Return (X, Y) of the center of cell containing provided text 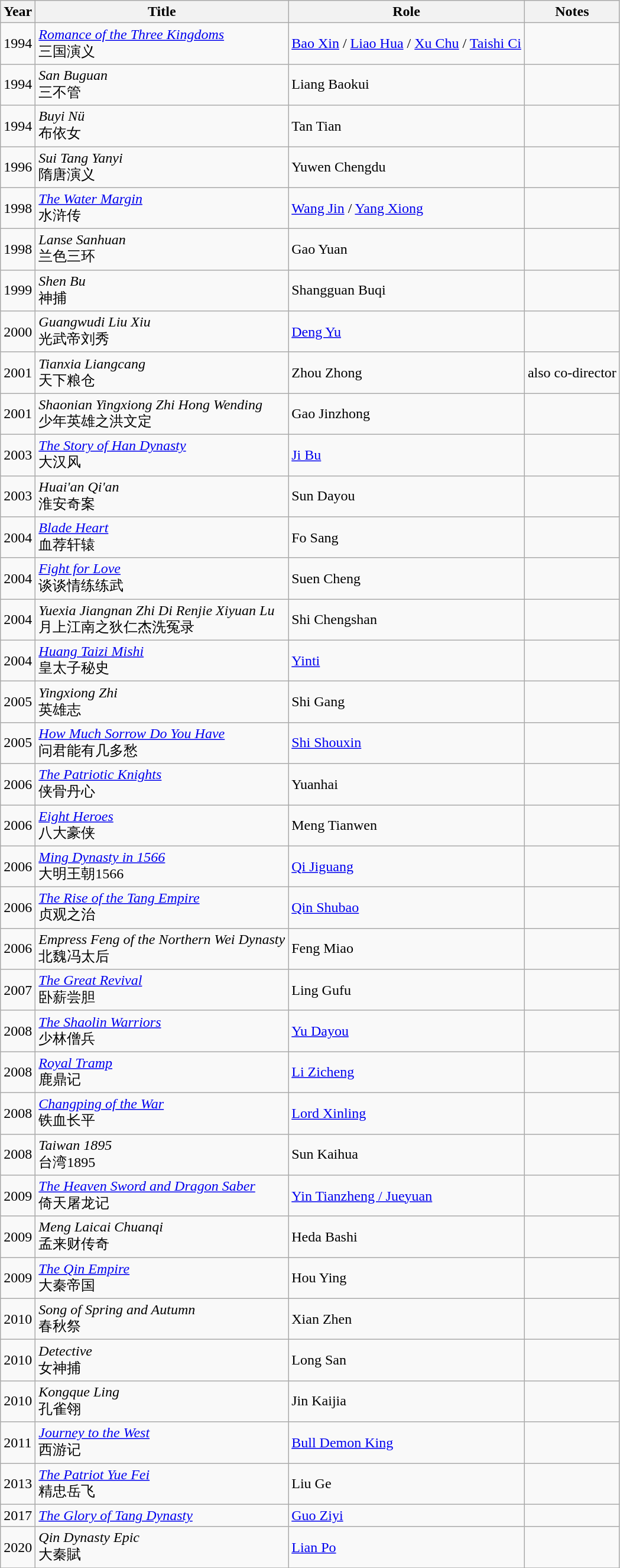
Sui Tang Yanyi隋唐演义 (162, 167)
Hou Ying (407, 1278)
Changping of the War铁血长平 (162, 1113)
Yu Dayou (407, 1031)
Romance of the Three Kingdoms三国演义 (162, 44)
Journey to the West西游记 (162, 1443)
The Glory of Tang Dynasty (162, 1515)
Yuwen Chengdu (407, 167)
Blade Heart血荐轩辕 (162, 538)
Meng Laicai Chuanqi孟来财传奇 (162, 1237)
Tan Tian (407, 126)
Qin Shubao (407, 908)
Year (18, 12)
San Buguan三不管 (162, 85)
Ji Bu (407, 455)
Bao Xin / Liao Hua / Xu Chu / Taishi Ci (407, 44)
Jin Kaijia (407, 1401)
Suen Cheng (407, 578)
1996 (18, 167)
2011 (18, 1443)
Heda Bashi (407, 1237)
The Story of Han Dynasty大汉风 (162, 455)
Huai'an Qi'an淮安奇案 (162, 496)
Yuexia Jiangnan Zhi Di Renjie Xiyuan Lu月上江南之狄仁杰洗冤录 (162, 620)
Yinti (407, 661)
Guangwudi Liu Xiu光武帝刘秀 (162, 332)
2017 (18, 1515)
Sun Kaihua (407, 1155)
Eight Heroes八大豪侠 (162, 825)
Empress Feng of the Northern Wei Dynasty北魏冯太后 (162, 949)
Lian Po (407, 1547)
Notes (572, 12)
Royal Tramp鹿鼎记 (162, 1072)
Gao Yuan (407, 250)
Yuanhai (407, 784)
2007 (18, 990)
Deng Yu (407, 332)
Huang Taizi Mishi皇太子秘史 (162, 661)
1999 (18, 290)
Role (407, 12)
Ming Dynasty in 1566大明王朝1566 (162, 867)
Tianxia Liangcang天下粮仓 (162, 373)
Li Zicheng (407, 1072)
The Rise of the Tang Empire贞观之治 (162, 908)
Taiwan 1895台湾1895 (162, 1155)
The Patriotic Knights侠骨丹心 (162, 784)
Qin Dynasty Epic大秦賦 (162, 1547)
Shi Shouxin (407, 743)
Shen Bu神捕 (162, 290)
Wang Jin / Yang Xiong (407, 208)
Lanse Sanhuan兰色三环 (162, 250)
Fight for Love谈谈情练练武 (162, 578)
Qi Jiguang (407, 867)
The Shaolin Warriors少林僧兵 (162, 1031)
Song of Spring and Autumn春秋祭 (162, 1319)
2000 (18, 332)
2020 (18, 1547)
Buyi Nü布依女 (162, 126)
Zhou Zhong (407, 373)
Yin Tianzheng / Jueyuan (407, 1196)
Title (162, 12)
Long San (407, 1360)
Fo Sang (407, 538)
Kongque Ling孔雀翎 (162, 1401)
Liang Baokui (407, 85)
Shi Gang (407, 702)
Guo Ziyi (407, 1515)
Shaonian Yingxiong Zhi Hong Wending少年英雄之洪文定 (162, 414)
Shi Chengshan (407, 620)
Yingxiong Zhi英雄志 (162, 702)
Bull Demon King (407, 1443)
Meng Tianwen (407, 825)
The Water Margin水浒传 (162, 208)
2013 (18, 1484)
Lord Xinling (407, 1113)
The Great Revival卧薪尝胆 (162, 990)
Xian Zhen (407, 1319)
Sun Dayou (407, 496)
Feng Miao (407, 949)
Ling Gufu (407, 990)
Gao Jinzhong (407, 414)
How Much Sorrow Do You Have问君能有几多愁 (162, 743)
The Patriot Yue Fei精忠岳飞 (162, 1484)
also co-director (572, 373)
The Heaven Sword and Dragon Saber倚天屠龙记 (162, 1196)
The Qin Empire大秦帝国 (162, 1278)
Liu Ge (407, 1484)
Shangguan Buqi (407, 290)
Detective女神捕 (162, 1360)
